Identify which cell holds the provided text, then report its (x, y) central coordinate. 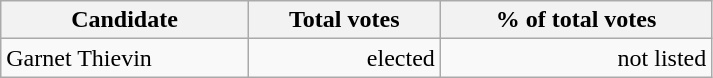
elected (344, 58)
Total votes (344, 20)
not listed (576, 58)
Candidate (125, 20)
% of total votes (576, 20)
Garnet Thievin (125, 58)
